Find where the given text appears and provide that cell's center as (X, Y) coordinate. 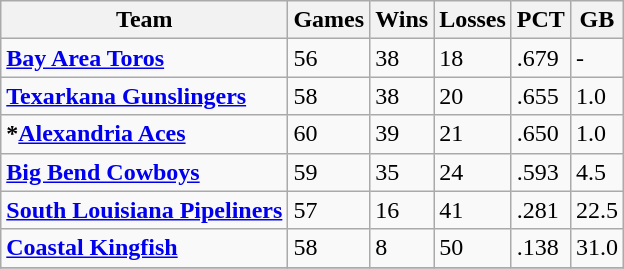
39 (402, 134)
50 (473, 248)
.281 (540, 210)
24 (473, 172)
16 (402, 210)
.593 (540, 172)
18 (473, 58)
PCT (540, 20)
South Louisiana Pipeliners (144, 210)
4.5 (596, 172)
GB (596, 20)
Bay Area Toros (144, 58)
41 (473, 210)
Big Bend Cowboys (144, 172)
.650 (540, 134)
Coastal Kingfish (144, 248)
Losses (473, 20)
Texarkana Gunslingers (144, 96)
59 (329, 172)
56 (329, 58)
22.5 (596, 210)
*Alexandria Aces (144, 134)
- (596, 58)
.138 (540, 248)
Team (144, 20)
Games (329, 20)
35 (402, 172)
31.0 (596, 248)
20 (473, 96)
8 (402, 248)
Wins (402, 20)
57 (329, 210)
60 (329, 134)
21 (473, 134)
.655 (540, 96)
.679 (540, 58)
